Return [X, Y] of the center of cell containing provided text 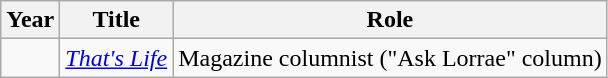
Magazine columnist ("Ask Lorrae" column) [390, 58]
That's Life [116, 58]
Role [390, 20]
Title [116, 20]
Year [30, 20]
